Extract the [X, Y] coordinate from the center of the cell holding the provided text.  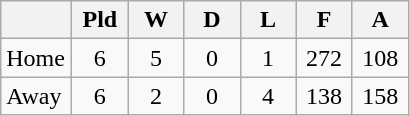
108 [380, 58]
2 [156, 96]
Away [36, 96]
272 [324, 58]
1 [268, 58]
A [380, 20]
F [324, 20]
4 [268, 96]
138 [324, 96]
W [156, 20]
Home [36, 58]
D [212, 20]
L [268, 20]
Pld [100, 20]
158 [380, 96]
5 [156, 58]
